Detect which cell encompasses the target text, then output its (X, Y) center coordinate. 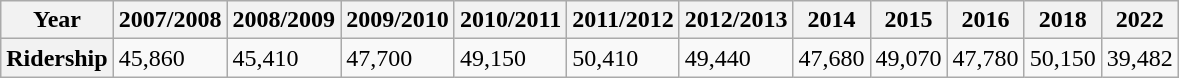
49,070 (908, 58)
49,440 (736, 58)
2010/2011 (510, 20)
2016 (986, 20)
2014 (832, 20)
2007/2008 (170, 20)
Year (57, 20)
2015 (908, 20)
49,150 (510, 58)
47,680 (832, 58)
39,482 (1140, 58)
2022 (1140, 20)
2008/2009 (284, 20)
2012/2013 (736, 20)
2009/2010 (398, 20)
50,150 (1062, 58)
50,410 (623, 58)
45,860 (170, 58)
2018 (1062, 20)
45,410 (284, 58)
47,700 (398, 58)
Ridership (57, 58)
47,780 (986, 58)
2011/2012 (623, 20)
